Detect which cell encompasses the target text, then output its [x, y] center coordinate. 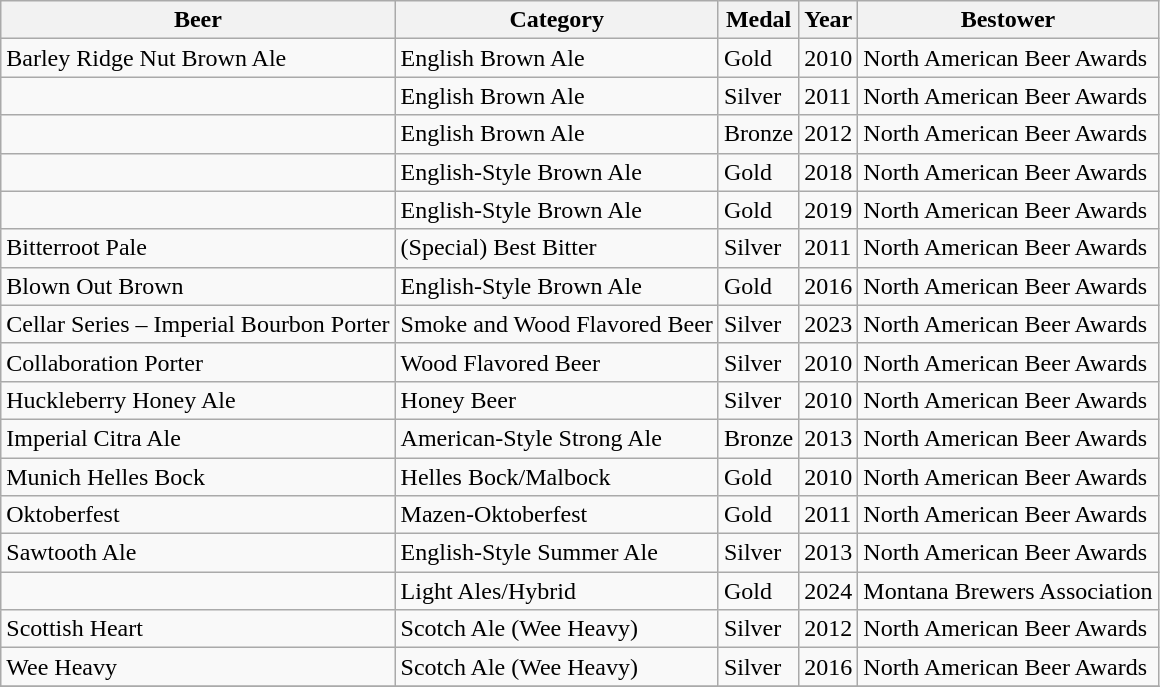
Medal [758, 20]
English-Style Summer Ale [556, 553]
Honey Beer [556, 400]
Wood Flavored Beer [556, 362]
Cellar Series – Imperial Bourbon Porter [198, 324]
Mazen-Oktoberfest [556, 515]
Beer [198, 20]
Barley Ridge Nut Brown Ale [198, 58]
Category [556, 20]
(Special) Best Bitter [556, 248]
Bitterroot Pale [198, 248]
Smoke and Wood Flavored Beer [556, 324]
Light Ales/Hybrid [556, 591]
American-Style Strong Ale [556, 438]
Scottish Heart [198, 629]
Year [828, 20]
Huckleberry Honey Ale [198, 400]
Collaboration Porter [198, 362]
Oktoberfest [198, 515]
Imperial Citra Ale [198, 438]
Blown Out Brown [198, 286]
Bestower [1008, 20]
2024 [828, 591]
2019 [828, 210]
Helles Bock/Malbock [556, 477]
Wee Heavy [198, 667]
Sawtooth Ale [198, 553]
2018 [828, 172]
2023 [828, 324]
Munich Helles Bock [198, 477]
Montana Brewers Association [1008, 591]
